Pinpoint the cell where the given text exists, returning its (X, Y) midpoint coordinate. 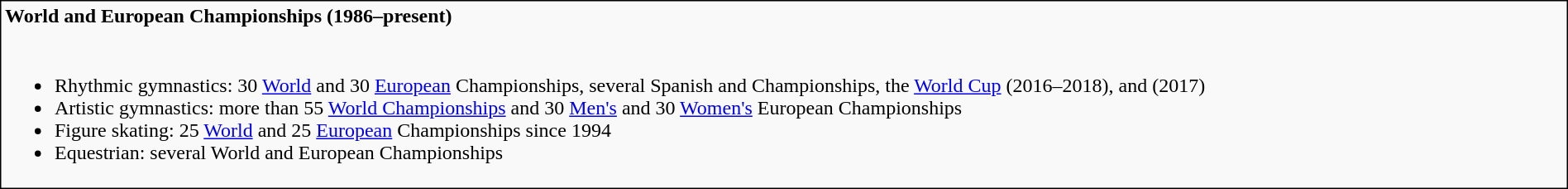
World and European Championships (1986–present) (784, 16)
